Provide the (x, y) coordinate of the cell's center where the given text is located.  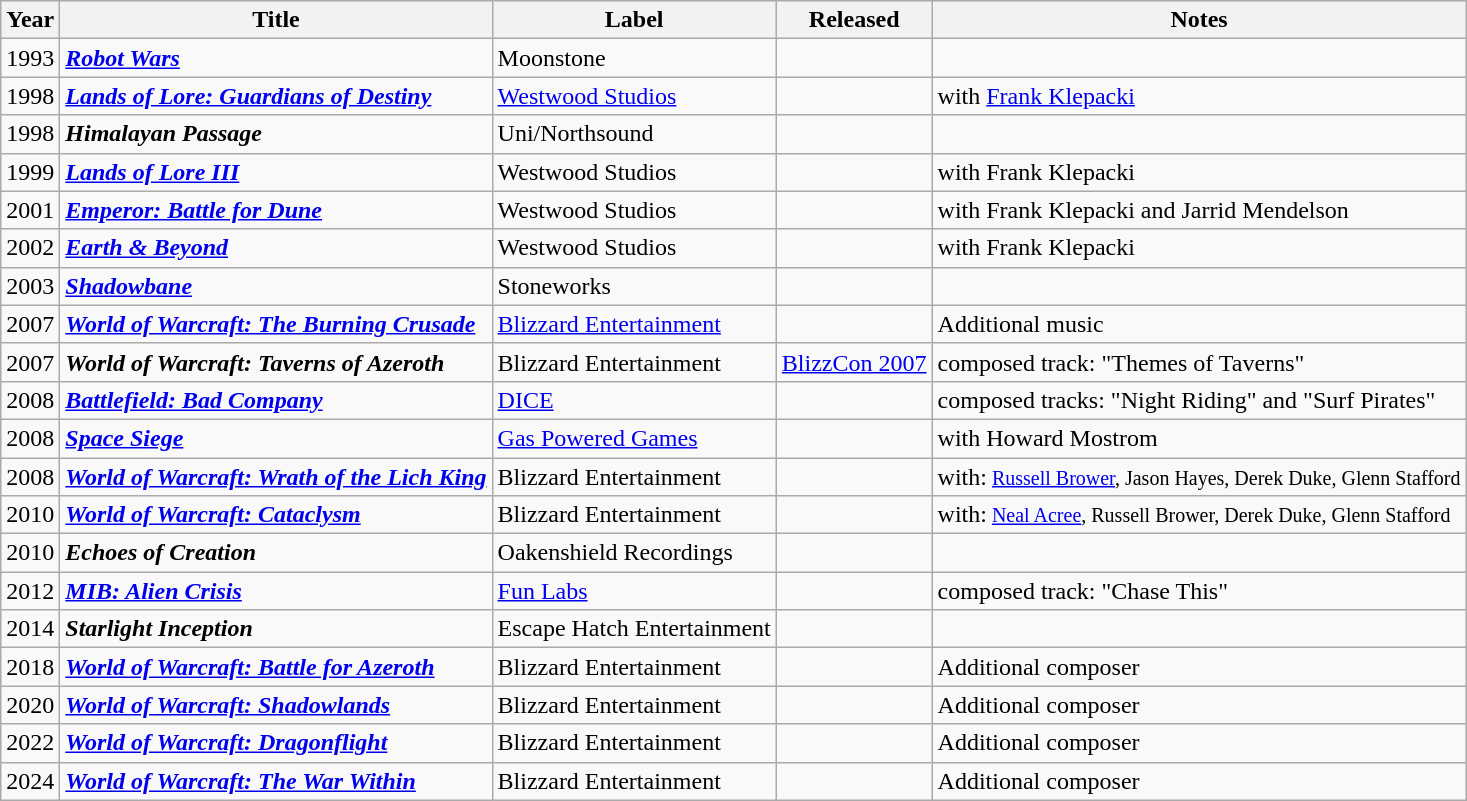
Lands of Lore: Guardians of Destiny (276, 96)
with Frank Klepacki and Jarrid Mendelson (1199, 210)
Starlight Inception (276, 629)
World of Warcraft: Taverns of Azeroth (276, 362)
Additional music (1199, 324)
composed track: "Themes of Taverns" (1199, 362)
with: Russell Brower, Jason Hayes, Derek Duke, Glenn Stafford (1199, 477)
Battlefield: Bad Company (276, 400)
2024 (30, 781)
with: Neal Acree, Russell Brower, Derek Duke, Glenn Stafford (1199, 515)
World of Warcraft: Wrath of the Lich King (276, 477)
Notes (1199, 20)
Released (854, 20)
World of Warcraft: The War Within (276, 781)
2018 (30, 667)
World of Warcraft: The Burning Crusade (276, 324)
2001 (30, 210)
2014 (30, 629)
Lands of Lore III (276, 172)
Space Siege (276, 438)
Gas Powered Games (634, 438)
World of Warcraft: Shadowlands (276, 705)
with Howard Mostrom (1199, 438)
Earth & Beyond (276, 248)
Moonstone (634, 58)
MIB: Alien Crisis (276, 591)
World of Warcraft: Dragonflight (276, 743)
Uni/Northsound (634, 134)
World of Warcraft: Battle for Azeroth (276, 667)
Stoneworks (634, 286)
Title (276, 20)
Fun Labs (634, 591)
Escape Hatch Entertainment (634, 629)
BlizzCon 2007 (854, 362)
Robot Wars (276, 58)
World of Warcraft: Cataclysm (276, 515)
2003 (30, 286)
DICE (634, 400)
2020 (30, 705)
Echoes of Creation (276, 553)
Himalayan Passage (276, 134)
2012 (30, 591)
2022 (30, 743)
Oakenshield Recordings (634, 553)
Shadowbane (276, 286)
2002 (30, 248)
Year (30, 20)
1999 (30, 172)
Label (634, 20)
composed track: "Chase This" (1199, 591)
Emperor: Battle for Dune (276, 210)
composed tracks: "Night Riding" and "Surf Pirates" (1199, 400)
1993 (30, 58)
